From the cell containing the given text, extract its center point as (X, Y) coordinate. 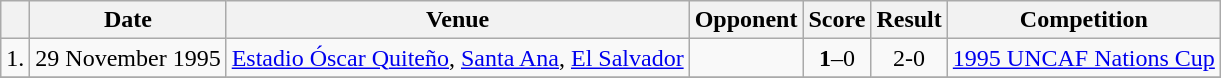
29 November 1995 (128, 58)
1. (16, 58)
Score (837, 20)
2-0 (909, 58)
Competition (1084, 20)
Result (909, 20)
1995 UNCAF Nations Cup (1084, 58)
Opponent (746, 20)
Date (128, 20)
Estadio Óscar Quiteño, Santa Ana, El Salvador (458, 58)
1–0 (837, 58)
Venue (458, 20)
